Output the (x, y) coordinate of the center of the cell containing the given text.  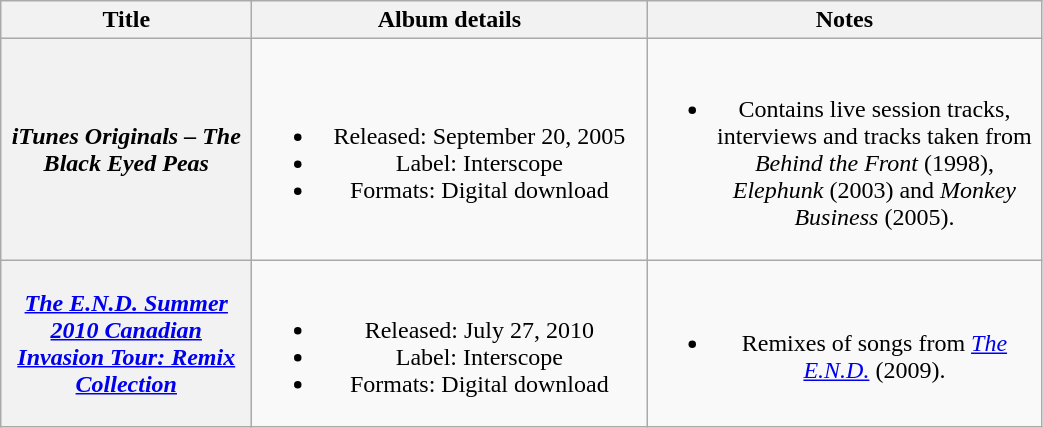
Released: September 20, 2005Label: InterscopeFormats: Digital download (450, 150)
Notes (844, 20)
Contains live session tracks, interviews and tracks taken from Behind the Front (1998), Elephunk (2003) and Monkey Business (2005). (844, 150)
Remixes of songs from The E.N.D. (2009). (844, 344)
Released: July 27, 2010Label: InterscopeFormats: Digital download (450, 344)
Title (126, 20)
iTunes Originals – The Black Eyed Peas (126, 150)
Album details (450, 20)
The E.N.D. Summer 2010 CanadianInvasion Tour: Remix Collection (126, 344)
